Extract the [X, Y] coordinate from the center of the cell holding the provided text.  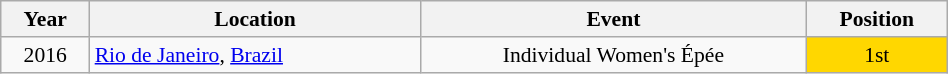
Location [256, 19]
2016 [46, 55]
1st [876, 55]
Individual Women's Épée [614, 55]
Event [614, 19]
Year [46, 19]
Position [876, 19]
Rio de Janeiro, Brazil [256, 55]
